For the text-containing cell, return its midpoint in (x, y) coordinate format. 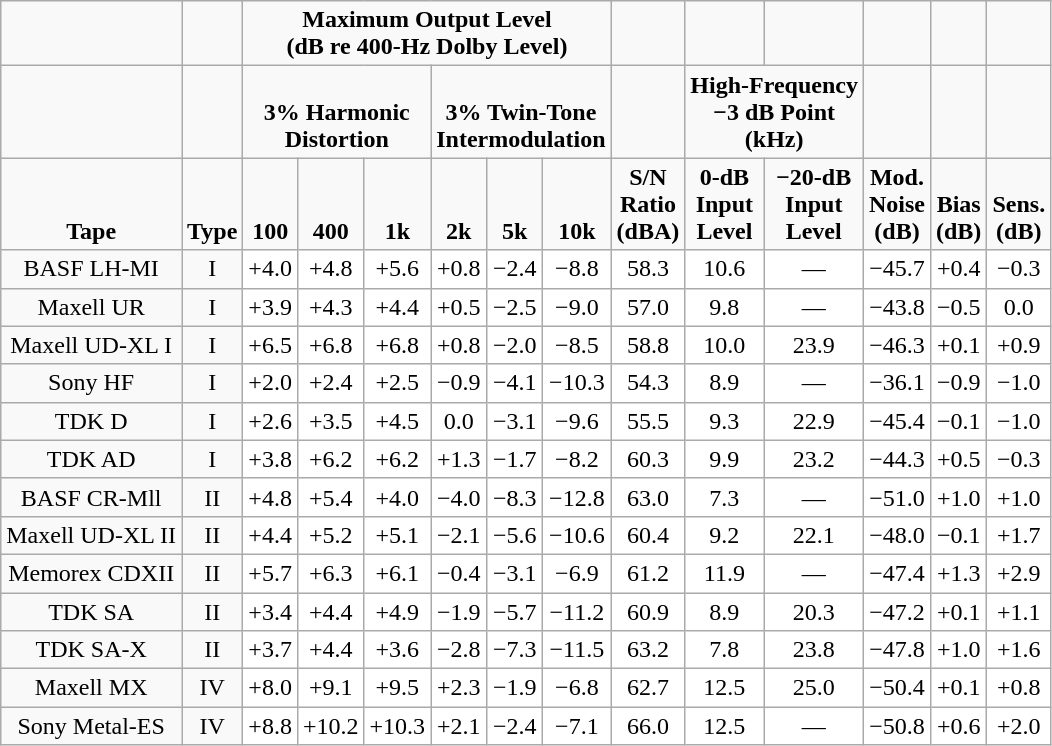
+3.7 (270, 650)
−5.7 (515, 611)
62.7 (648, 688)
9.2 (724, 535)
55.5 (648, 421)
Type (212, 204)
Tape (92, 204)
−4.1 (515, 383)
66.0 (648, 726)
−7.3 (515, 650)
−10.6 (577, 535)
Maxell UR (92, 307)
63.2 (648, 650)
−2.1 (459, 535)
9.8 (724, 307)
3% Twin-Tone Intermodulation (521, 112)
TDK AD (92, 459)
−48.0 (896, 535)
Sony HF (92, 383)
1k (398, 204)
+4.9 (398, 611)
−45.4 (896, 421)
−7.1 (577, 726)
23.8 (814, 650)
9.3 (724, 421)
3% Harmonic Distortion (337, 112)
−44.3 (896, 459)
−11.5 (577, 650)
58.8 (648, 345)
2k (459, 204)
400 (330, 204)
−8.2 (577, 459)
−0.4 (459, 573)
+2.1 (459, 726)
60.4 (648, 535)
11.9 (724, 573)
−9.6 (577, 421)
22.9 (814, 421)
−8.3 (515, 497)
+2.5 (398, 383)
−51.0 (896, 497)
High-Frequency −3 dB Point (kHz) (774, 112)
−11.2 (577, 611)
+5.6 (398, 269)
BASF CR-Mll (92, 497)
−43.8 (896, 307)
+3.9 (270, 307)
+9.5 (398, 688)
Maxell UD-XL II (92, 535)
−10.3 (577, 383)
7.8 (724, 650)
+2.9 (1019, 573)
−50.4 (896, 688)
+6.5 (270, 345)
+0.6 (958, 726)
+5.2 (330, 535)
0-dBInputLevel (724, 204)
−4.0 (459, 497)
+2.3 (459, 688)
Sony Metal-ES (92, 726)
+1.1 (1019, 611)
−0.5 (958, 307)
+4.5 (398, 421)
−2.0 (515, 345)
−50.8 (896, 726)
23.2 (814, 459)
−46.3 (896, 345)
+1.6 (1019, 650)
+0.4 (958, 269)
TDK SA-X (92, 650)
−8.8 (577, 269)
S/NRatio(dBA) (648, 204)
−5.6 (515, 535)
+8.8 (270, 726)
23.9 (814, 345)
+1.7 (1019, 535)
Sens.(dB) (1019, 204)
25.0 (814, 688)
−8.5 (577, 345)
−12.8 (577, 497)
22.1 (814, 535)
5k (515, 204)
BASF LH-MI (92, 269)
Memorex CDXII (92, 573)
−2.8 (459, 650)
Maximum Output Level(dB re 400-Hz Dolby Level) (427, 34)
−45.7 (896, 269)
−47.2 (896, 611)
60.3 (648, 459)
+3.4 (270, 611)
−6.8 (577, 688)
−9.0 (577, 307)
−2.5 (515, 307)
60.9 (648, 611)
57.0 (648, 307)
20.3 (814, 611)
+5.7 (270, 573)
Mod.Noise(dB) (896, 204)
100 (270, 204)
+5.4 (330, 497)
61.2 (648, 573)
7.3 (724, 497)
+4.3 (330, 307)
+6.1 (398, 573)
−36.1 (896, 383)
−47.8 (896, 650)
10k (577, 204)
−6.9 (577, 573)
−47.4 (896, 573)
10.6 (724, 269)
−1.7 (515, 459)
+10.3 (398, 726)
+2.6 (270, 421)
+9.1 (330, 688)
+3.6 (398, 650)
9.9 (724, 459)
+0.9 (1019, 345)
+3.8 (270, 459)
+8.0 (270, 688)
TDK D (92, 421)
58.3 (648, 269)
TDK SA (92, 611)
Bias(dB) (958, 204)
54.3 (648, 383)
+2.4 (330, 383)
Maxell MX (92, 688)
+5.1 (398, 535)
10.0 (724, 345)
Maxell UD-XL I (92, 345)
+6.3 (330, 573)
63.0 (648, 497)
+10.2 (330, 726)
+3.5 (330, 421)
−20-dBInputLevel (814, 204)
